Pinpoint the cell where the given text exists, returning its (X, Y) midpoint coordinate. 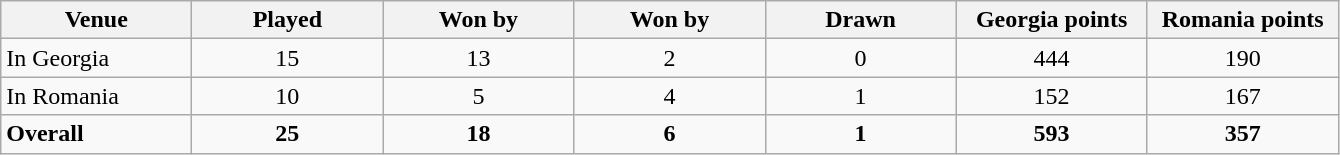
13 (478, 58)
18 (478, 134)
2 (670, 58)
152 (1052, 96)
Played (288, 20)
0 (860, 58)
444 (1052, 58)
357 (1242, 134)
10 (288, 96)
Romania points (1242, 20)
167 (1242, 96)
190 (1242, 58)
25 (288, 134)
5 (478, 96)
Venue (96, 20)
593 (1052, 134)
Drawn (860, 20)
Georgia points (1052, 20)
In Georgia (96, 58)
15 (288, 58)
4 (670, 96)
In Romania (96, 96)
6 (670, 134)
Overall (96, 134)
